Scan for the cell matching the given text and deliver its [x, y] coordinate at center. 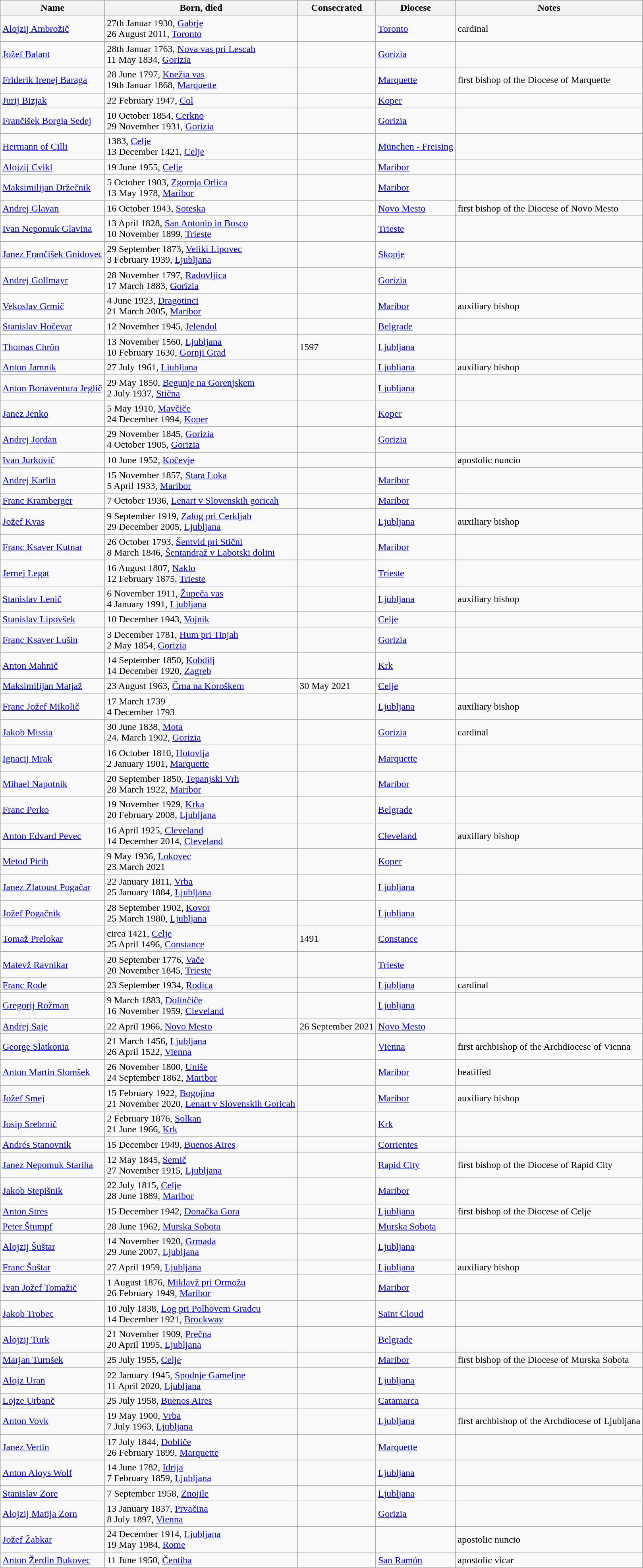
13 April 1828, San Antonio in Bosco10 November 1899, Trieste [201, 229]
1491 [337, 939]
San Ramón [415, 1560]
Gregorij Rožman [52, 1006]
Anton Vovk [52, 1422]
Ignacij Mrak [52, 758]
Jakob Stepišnik [52, 1191]
Franc Ksaver Lušin [52, 640]
Vienna [415, 1047]
22 July 1815, Celje28 June 1889, Maribor [201, 1191]
28th Januar 1763, Nova vas pri Lescah11 May 1834, Gorizia [201, 54]
Catamarca [415, 1401]
Jožef Žabkar [52, 1540]
Cleveland [415, 836]
Saint Cloud [415, 1314]
22 January 1811, Vrba25 January 1884, Ljubljana [201, 887]
first bishop of the Diocese of Murska Sobota [549, 1360]
Hermann of Cilli [52, 147]
Corrientes [415, 1145]
Stanislav Lipovšek [52, 619]
Alojzij Turk [52, 1339]
10 October 1854, Cerkno29 November 1931, Gorizia [201, 121]
Jurij Bizjak [52, 100]
Andrej Karlin [52, 480]
Rapid City [415, 1165]
Maksimilijan Matjaž [52, 686]
16 October 1810, Hotovlja2 January 1901, Marquette [201, 758]
Anton Aloys Wolf [52, 1473]
22 January 1945, Spodnje Gameljne11 April 2020, Ljubljana [201, 1380]
10 December 1943, Vojnik [201, 619]
first bishop of the Diocese of Celje [549, 1211]
Jožef Balant [52, 54]
13 January 1837, Prvačina8 July 1897, Vienna [201, 1514]
20 September 1850, Tepanjski Vrh28 March 1922, Maribor [201, 784]
Franc Jožef Mikolič [52, 706]
6 November 1911, Župeča vas4 January 1991, Ljubljana [201, 598]
7 September 1958, Znojile [201, 1493]
first bishop of the Diocese of Marquette [549, 80]
first bishop of the Diocese of Novo Mesto [549, 208]
Anton Martin Slomšek [52, 1072]
15 December 1942, Donačka Gora [201, 1211]
1383, Celje13 December 1421, Celje [201, 147]
2 February 1876, Solkan21 June 1966, Krk [201, 1124]
20 September 1776, Vače20 November 1845, Trieste [201, 964]
Stanislav Lenič [52, 598]
27 April 1959, Ljubljana [201, 1267]
Jernej Legat [52, 573]
Janez Nepomuk Stariha [52, 1165]
Franc Kramberger [52, 501]
Anton Edvard Pevec [52, 836]
28 September 1902, Kovor25 March 1980, Ljubljana [201, 913]
Ivan Nepomuk Glavina [52, 229]
15 December 1949, Buenos Aires [201, 1145]
15 February 1922, Bogojina21 November 2020, Lenart v Slovenskih Goricah [201, 1099]
Stanislav Zore [52, 1493]
13 November 1560, Ljubljana10 February 1630, Gornji Grad [201, 347]
16 April 1925, Cleveland14 December 2014, Cleveland [201, 836]
14 November 1920, Grmada29 June 2007, Ljubljana [201, 1247]
George Slatkonia [52, 1047]
Matevž Ravnikar [52, 964]
Josip Srebrnič [52, 1124]
5 October 1903, Zgornja Orlica13 May 1978, Maribor [201, 187]
Jožef Smej [52, 1099]
Anton Žerdin Bukovec [52, 1560]
23 August 1963, Črna na Koroškem [201, 686]
19 June 1955, Celje [201, 167]
Janez Vertin [52, 1447]
22 April 1966, Novo Mesto [201, 1026]
9 May 1936, Lokovec23 March 2021 [201, 861]
19 November 1929, Krka20 February 2008, Ljubljana [201, 810]
beatified [549, 1072]
9 September 1919, Zalog pri Cerkljah29 December 2005, Ljubljana [201, 521]
29 May 1850, Begunje na Gorenjskem2 July 1937, Stična [201, 388]
Andrés Stanovnik [52, 1145]
28 November 1797, Radovljica17 March 1883, Gorizia [201, 280]
12 November 1945, Jelendol [201, 327]
3 December 1781, Hum pri Tinjah2 May 1854, Gorizia [201, 640]
Andrej Glavan [52, 208]
Diocese [415, 8]
28 June 1962, Murska Sobota [201, 1226]
23 September 1934, Rodica [201, 985]
10 June 1952, Kočevje [201, 460]
26 November 1800, Uniše24 September 1862, Maribor [201, 1072]
Janez Zlatoust Pogačar [52, 887]
Toronto [415, 29]
24 December 1914, Ljubljana19 May 1984, Rome [201, 1540]
Jožef Kvas [52, 521]
Jakob Missia [52, 733]
Janez Frančišek Gnidovec [52, 254]
30 June 1838, Mota24. March 1902, Gorizia [201, 733]
Alojzij Cvikl [52, 167]
16 October 1943, Soteska [201, 208]
Franc Rode [52, 985]
Skopje [415, 254]
27th Januar 1930, Gabrje26 August 2011, Toronto [201, 29]
15 November 1857, Stara Loka5 April 1933, Maribor [201, 480]
17 July 1844, Dobliče26 February 1899, Marquette [201, 1447]
Alojzij Ambrožič [52, 29]
Name [52, 8]
11 June 1950, Čentiba [201, 1560]
Jakob Trobec [52, 1314]
22 February 1947, Col [201, 100]
16 August 1807, Naklo12 February 1875, Trieste [201, 573]
14 September 1850, Kobdilj14 December 1920, Zagreb [201, 666]
5 May 1910, Mavčiče24 December 1994, Koper [201, 414]
Stanislav Hočevar [52, 327]
4 June 1923, Dragotinci21 March 2005, Maribor [201, 306]
Friderik Irenej Baraga [52, 80]
Alojzij Šuštar [52, 1247]
Ivan Jožef Tomažič [52, 1287]
Alojz Uran [52, 1380]
Anton Jamnik [52, 367]
first archbishop of the Archdiocese of Ljubljana [549, 1422]
first bishop of the Diocese of Rapid City [549, 1165]
Franc Šuštar [52, 1267]
12 May 1845, Semič27 November 1915, Ljubljana [201, 1165]
Marjan Turnšek [52, 1360]
Alojzij Matija Zorn [52, 1514]
Anton Stres [52, 1211]
Franc Ksaver Kutnar [52, 547]
1597 [337, 347]
Peter Štumpf [52, 1226]
27 July 1961, Ljubljana [201, 367]
Murska Sobota [415, 1226]
circa 1421, Celje25 April 1496, Constance [201, 939]
Lojze Urbanč [52, 1401]
Thomas Chrön [52, 347]
Anton Bonaventura Jeglič [52, 388]
first archbishop of the Archdiocese of Vienna [549, 1047]
29 November 1845, Gorizia4 October 1905, Gorizia [201, 440]
Metod Pirih [52, 861]
7 October 1936, Lenart v Slovenskih goricah [201, 501]
Frančišek Borgia Sedej [52, 121]
25 July 1955, Celje [201, 1360]
Franc Perko [52, 810]
26 September 2021 [337, 1026]
17 March 17394 December 1793 [201, 706]
26 October 1793, Šentvid pri Stični8 March 1846, Šentandraž v Labotski dolini [201, 547]
1 August 1876, Miklavž pri Ormožu26 February 1949, Maribor [201, 1287]
München - Freising [415, 147]
21 March 1456, Ljubljana26 April 1522, Vienna [201, 1047]
19 May 1900, Vrba7 July 1963, Ljubljana [201, 1422]
10 July 1838, Log pri Polhovem Gradcu14 December 1921, Brockway [201, 1314]
25 July 1958, Buenos Aires [201, 1401]
9 March 1883, Dolinčiče16 November 1959, Cleveland [201, 1006]
Ivan Jurkovič [52, 460]
Notes [549, 8]
Mihael Napotnik [52, 784]
Maksimilijan Držečnik [52, 187]
apostolic vicar [549, 1560]
Born, died [201, 8]
Consecrated [337, 8]
14 June 1782, Idrija7 February 1859, Ljubljana [201, 1473]
Andrej Gollmayr [52, 280]
Andrej Jordan [52, 440]
28 June 1797, Knežja vas19th Januar 1868, Marquette [201, 80]
Constance [415, 939]
29 September 1873, Veliki Lipovec3 February 1939, Ljubljana [201, 254]
30 May 2021 [337, 686]
Andrej Saje [52, 1026]
21 November 1909, Prečna20 April 1995, Ljubljana [201, 1339]
Anton Mahnič [52, 666]
Janez Jenko [52, 414]
Jožef Pogačnik [52, 913]
Vekoslav Grmič [52, 306]
Tomaž Prelokar [52, 939]
